Extract the [X, Y] coordinate from the center of the cell holding the provided text.  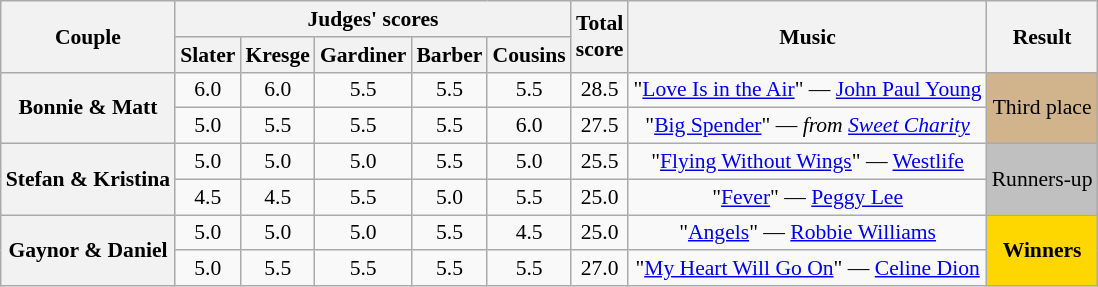
Runners-up [1042, 180]
Barber [449, 55]
Bonnie & Matt [88, 108]
"Flying Without Wings" — Westlife [807, 162]
Totalscore [600, 36]
25.5 [600, 162]
27.5 [600, 126]
"Big Spender" — from Sweet Charity [807, 126]
"Fever" — Peggy Lee [807, 197]
Music [807, 36]
Result [1042, 36]
Third place [1042, 108]
"Angels" — Robbie Williams [807, 233]
Winners [1042, 250]
Slater [208, 55]
Judges' scores [373, 19]
Gaynor & Daniel [88, 250]
Gardiner [363, 55]
28.5 [600, 90]
Cousins [528, 55]
Stefan & Kristina [88, 180]
27.0 [600, 269]
Kresge [277, 55]
"My Heart Will Go On" — Celine Dion [807, 269]
Couple [88, 36]
"Love Is in the Air" — John Paul Young [807, 90]
